Provide the (X, Y) coordinate of the cell's center where the given text is located.  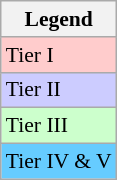
Tier III (59, 126)
Tier II (59, 90)
Legend (59, 19)
Tier I (59, 55)
Tier IV & V (59, 162)
